From the cell containing the given text, extract its center point as [x, y] coordinate. 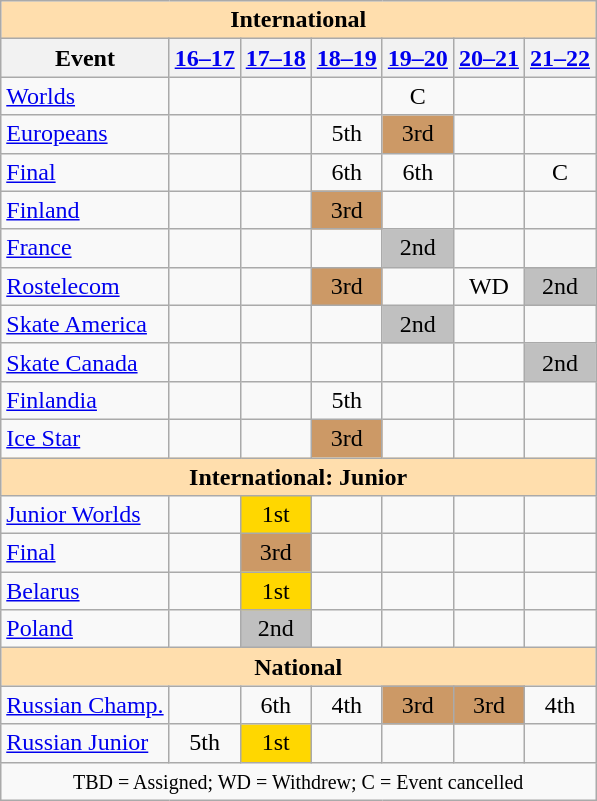
Europeans [85, 134]
Finlandia [85, 400]
Russian Junior [85, 743]
France [85, 248]
Ice Star [85, 438]
Russian Champ. [85, 705]
20–21 [488, 58]
International: Junior [298, 477]
Event [85, 58]
Junior Worlds [85, 515]
WD [488, 286]
International [298, 20]
TBD = Assigned; WD = Withdrew; C = Event cancelled [298, 781]
National [298, 667]
Belarus [85, 591]
Worlds [85, 96]
Poland [85, 629]
Skate Canada [85, 362]
Skate America [85, 324]
Rostelecom [85, 286]
16–17 [204, 58]
18–19 [346, 58]
19–20 [418, 58]
17–18 [276, 58]
Finland [85, 210]
21–22 [560, 58]
